Locate the cell with the specified text and output its (X, Y) center coordinate. 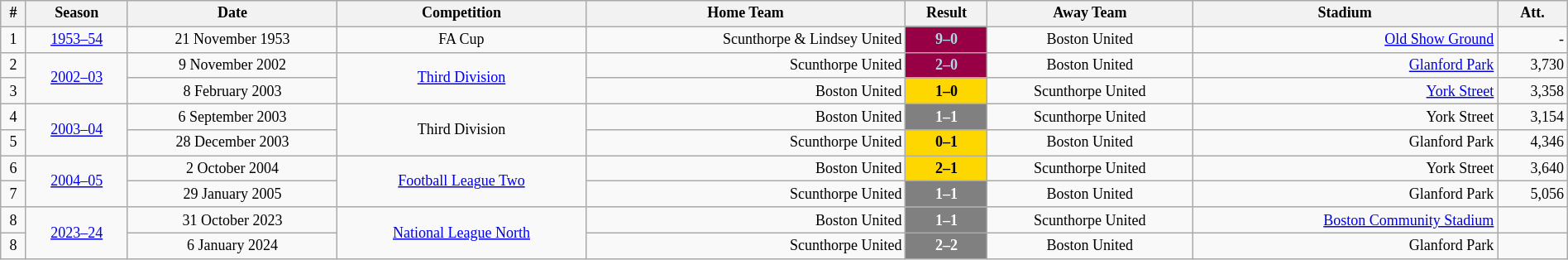
1–0 (946, 91)
3 (13, 91)
1 (13, 40)
Home Team (746, 13)
Old Show Ground (1345, 40)
- (1533, 40)
Stadium (1345, 13)
Result (946, 13)
Away Team (1090, 13)
6 January 2024 (232, 245)
4 (13, 116)
6 September 2003 (232, 116)
Att. (1533, 13)
5,056 (1533, 194)
3,730 (1533, 65)
Football League Two (461, 181)
3,640 (1533, 169)
Scunthorpe & Lindsey United (746, 40)
9 November 2002 (232, 65)
1953–54 (76, 40)
Boston Community Stadium (1345, 220)
7 (13, 194)
5 (13, 142)
Competition (461, 13)
FA Cup (461, 40)
28 December 2003 (232, 142)
29 January 2005 (232, 194)
21 November 1953 (232, 40)
3,358 (1533, 91)
9–0 (946, 40)
2 October 2004 (232, 169)
2–1 (946, 169)
0–1 (946, 142)
4,346 (1533, 142)
# (13, 13)
2004–05 (76, 181)
31 October 2023 (232, 220)
2003–04 (76, 129)
2023–24 (76, 233)
2–2 (946, 245)
3,154 (1533, 116)
Season (76, 13)
Date (232, 13)
6 (13, 169)
2002–03 (76, 78)
2 (13, 65)
2–0 (946, 65)
National League North (461, 233)
8 February 2003 (232, 91)
